Locate the cell with the specified text and output its (X, Y) center coordinate. 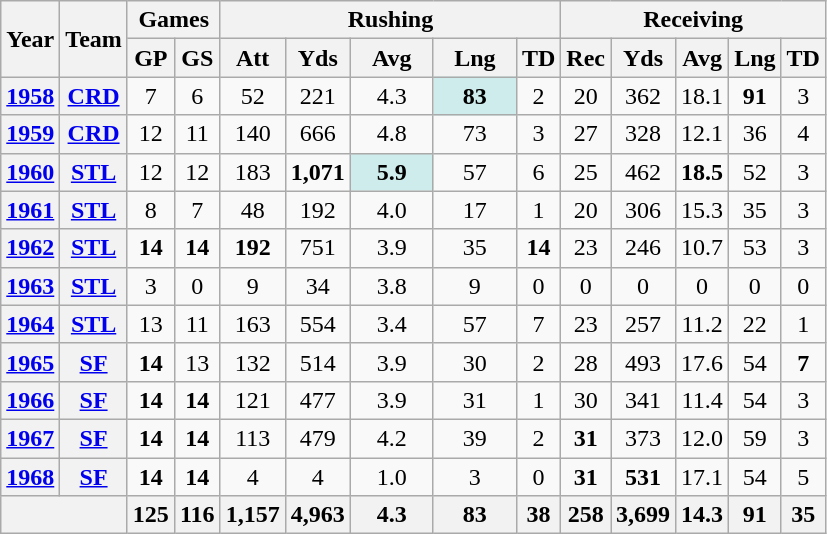
751 (318, 248)
1958 (30, 96)
15.3 (702, 210)
1964 (30, 324)
183 (252, 172)
Rushing (390, 20)
1963 (30, 286)
1962 (30, 248)
1,071 (318, 172)
36 (755, 134)
17.6 (702, 362)
1965 (30, 362)
39 (474, 438)
554 (318, 324)
Att (252, 58)
38 (538, 515)
17.1 (702, 477)
28 (586, 362)
Year (30, 39)
479 (318, 438)
362 (644, 96)
121 (252, 400)
125 (150, 515)
306 (644, 210)
4.2 (392, 438)
257 (644, 324)
5 (803, 477)
1966 (30, 400)
163 (252, 324)
493 (644, 362)
11.4 (702, 400)
531 (644, 477)
GS (197, 58)
Team (94, 39)
12.1 (702, 134)
11.2 (702, 324)
3.8 (392, 286)
462 (644, 172)
Receiving (694, 20)
514 (318, 362)
3.4 (392, 324)
73 (474, 134)
4.0 (392, 210)
4.8 (392, 134)
27 (586, 134)
1968 (30, 477)
1961 (30, 210)
258 (586, 515)
18.1 (702, 96)
18.5 (702, 172)
3,699 (644, 515)
59 (755, 438)
22 (755, 324)
116 (197, 515)
1,157 (252, 515)
GP (150, 58)
34 (318, 286)
1959 (30, 134)
Rec (586, 58)
1960 (30, 172)
Games (174, 20)
1.0 (392, 477)
8 (150, 210)
132 (252, 362)
1967 (30, 438)
14.3 (702, 515)
666 (318, 134)
221 (318, 96)
4,963 (318, 515)
5.9 (392, 172)
113 (252, 438)
373 (644, 438)
25 (586, 172)
17 (474, 210)
53 (755, 248)
328 (644, 134)
12.0 (702, 438)
140 (252, 134)
246 (644, 248)
477 (318, 400)
48 (252, 210)
10.7 (702, 248)
341 (644, 400)
